Extract the [X, Y] coordinate from the center of the cell holding the provided text.  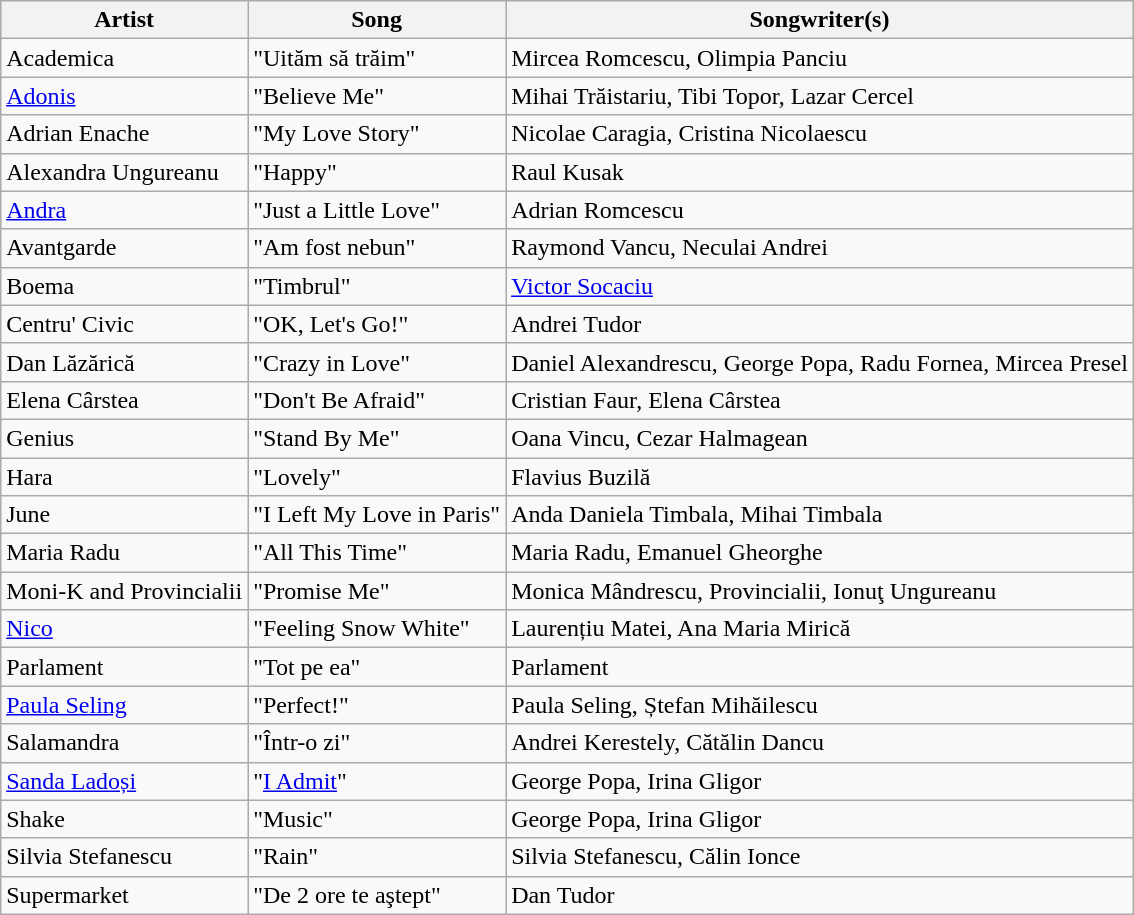
Salamandra [124, 743]
Nico [124, 629]
Avantgarde [124, 248]
Oana Vincu, Cezar Halmagean [820, 438]
"All This Time" [377, 553]
"Promise Me" [377, 591]
"OK, Let's Go!" [377, 324]
Silvia Stefanescu, Călin Ionce [820, 857]
Elena Cârstea [124, 400]
Nicolae Caragia, Cristina Nicolaescu [820, 134]
Academica [124, 58]
Moni-K and Provincialii [124, 591]
Andrei Kerestely, Cătălin Dancu [820, 743]
"Stand By Me" [377, 438]
Raymond Vancu, Neculai Andrei [820, 248]
"Music" [377, 819]
Silvia Stefanescu [124, 857]
"De 2 ore te aştept" [377, 895]
Songwriter(s) [820, 20]
"Rain" [377, 857]
Andrei Tudor [820, 324]
"Lovely" [377, 477]
Adrian Romcescu [820, 210]
Alexandra Ungureanu [124, 172]
Sanda Ladoși [124, 781]
Hara [124, 477]
Boema [124, 286]
June [124, 515]
Victor Socaciu [820, 286]
"Timbrul" [377, 286]
"Don't Be Afraid" [377, 400]
Flavius Buzilă [820, 477]
Monica Mândrescu, Provincialii, Ionuţ Ungureanu [820, 591]
"Am fost nebun" [377, 248]
Supermarket [124, 895]
Cristian Faur, Elena Cârstea [820, 400]
Anda Daniela Timbala, Mihai Timbala [820, 515]
"Crazy in Love" [377, 362]
"Într-o zi" [377, 743]
"Just a Little Love" [377, 210]
Dan Lăzărică [124, 362]
Adrian Enache [124, 134]
Centru' Civic [124, 324]
Genius [124, 438]
Shake [124, 819]
Paula Seling [124, 705]
"I Left My Love in Paris" [377, 515]
Maria Radu, Emanuel Gheorghe [820, 553]
Artist [124, 20]
Daniel Alexandrescu, George Popa, Radu Fornea, Mircea Presel [820, 362]
Paula Seling, Ștefan Mihăilescu [820, 705]
Andra [124, 210]
"Perfect!" [377, 705]
Maria Radu [124, 553]
Laurențiu Matei, Ana Maria Mirică [820, 629]
Mihai Trăistariu, Tibi Topor, Lazar Cercel [820, 96]
Song [377, 20]
Mircea Romcescu, Olimpia Panciu [820, 58]
"Tot pe ea" [377, 667]
"My Love Story" [377, 134]
"Believe Me" [377, 96]
"Happy" [377, 172]
Raul Kusak [820, 172]
Adonis [124, 96]
"I Admit" [377, 781]
"Uităm să trăim" [377, 58]
"Feeling Snow White" [377, 629]
Dan Tudor [820, 895]
